From the cell containing the given text, extract its center point as [x, y] coordinate. 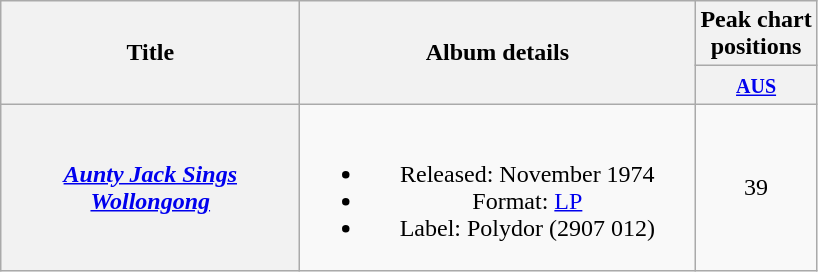
39 [756, 188]
AUS [756, 85]
Aunty Jack Sings Wollongong [150, 188]
Album details [498, 52]
Title [150, 52]
Peak chartpositions [756, 34]
Released: November 1974Format: LPLabel: Polydor (2907 012) [498, 188]
